Find where the given text appears and provide that cell's center as (X, Y) coordinate. 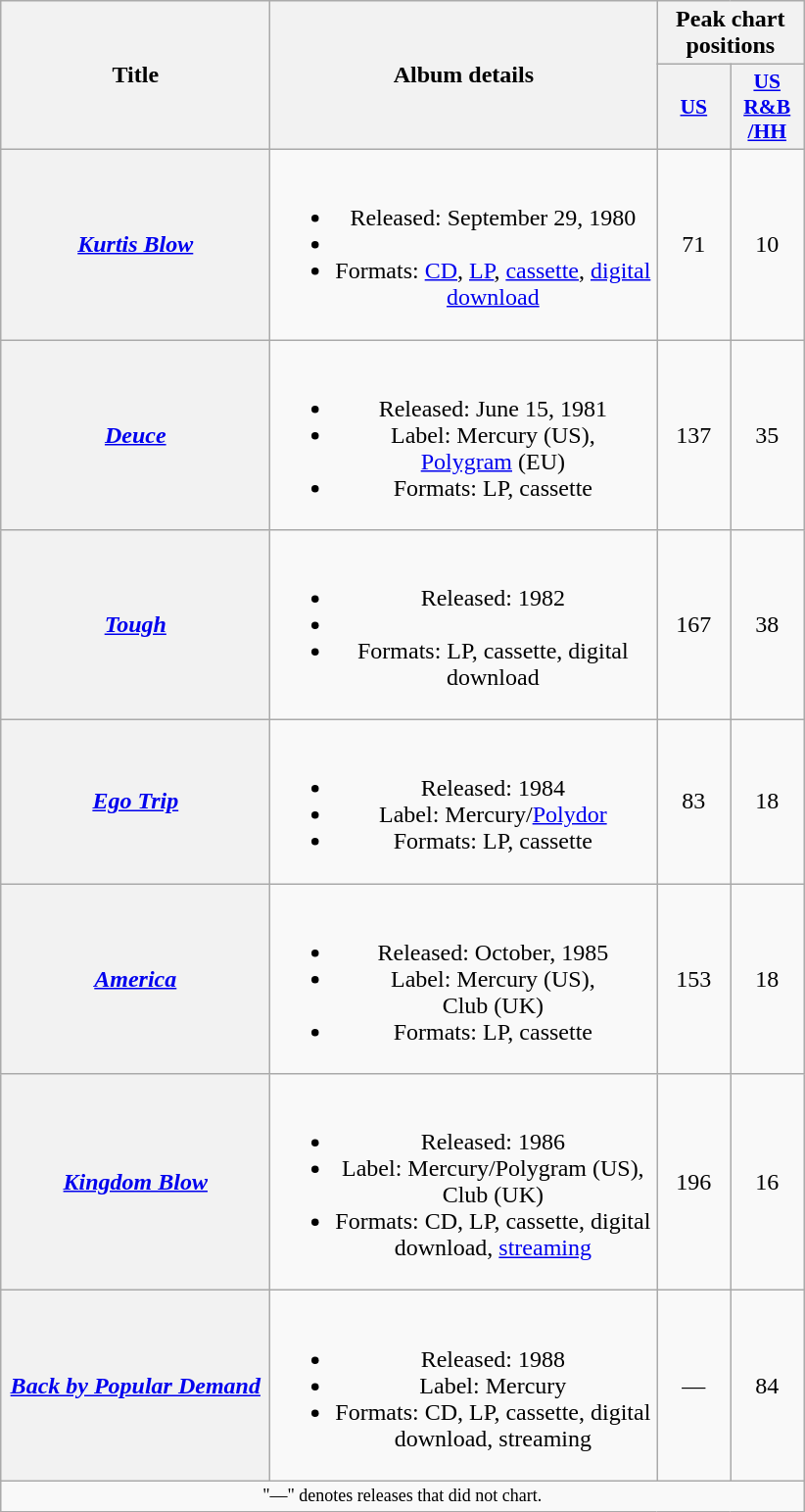
Back by Popular Demand (135, 1386)
Peak chart positions (731, 33)
— (693, 1386)
Released: October, 1985Label: Mercury (US),Club (UK)Formats: LP, cassette (464, 979)
83 (693, 802)
Ego Trip (135, 802)
Released: June 15, 1981Label: Mercury (US),Polygram (EU)Formats: LP, cassette (464, 434)
167 (693, 625)
196 (693, 1182)
America (135, 979)
"—" denotes releases that did not chart. (402, 1495)
USR&B/HH (768, 108)
84 (768, 1386)
71 (693, 244)
16 (768, 1182)
Released: 1988Label: MercuryFormats: CD, LP, cassette, digital download, streaming (464, 1386)
Released: September 29, 1980Formats: CD, LP, cassette, digital download (464, 244)
Deuce (135, 434)
US (693, 108)
153 (693, 979)
Released: 1986Label: Mercury/Polygram (US),Club (UK)Formats: CD, LP, cassette, digital download, streaming (464, 1182)
Kingdom Blow (135, 1182)
10 (768, 244)
Released: 1982Formats: LP, cassette, digital download (464, 625)
35 (768, 434)
Released: 1984Label: Mercury/PolydorFormats: LP, cassette (464, 802)
137 (693, 434)
Title (135, 75)
Tough (135, 625)
38 (768, 625)
Kurtis Blow (135, 244)
Album details (464, 75)
